From the cell containing the given text, extract its center point as [x, y] coordinate. 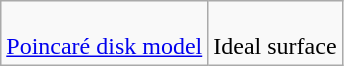
Poincaré disk model [104, 34]
Ideal surface [275, 34]
